Find where the given text appears and provide that cell's center as (X, Y) coordinate. 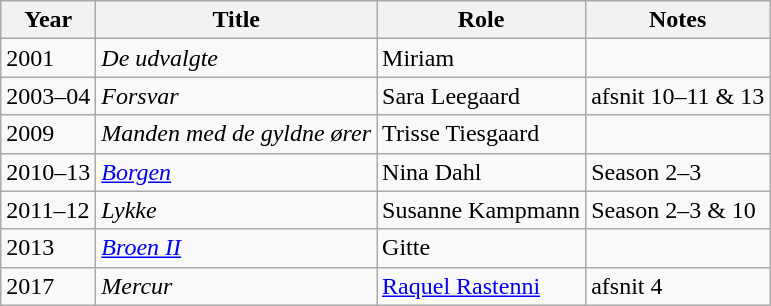
2011–12 (48, 210)
2009 (48, 134)
Nina Dahl (482, 172)
2001 (48, 58)
Miriam (482, 58)
Notes (678, 20)
Raquel Rastenni (482, 286)
De udvalgte (236, 58)
Broen II (236, 248)
2013 (48, 248)
Sara Leegaard (482, 96)
afsnit 4 (678, 286)
Lykke (236, 210)
2010–13 (48, 172)
afsnit 10–11 & 13 (678, 96)
Title (236, 20)
Forsvar (236, 96)
2017 (48, 286)
Mercur (236, 286)
Year (48, 20)
2003–04 (48, 96)
Susanne Kampmann (482, 210)
Gitte (482, 248)
Season 2–3 & 10 (678, 210)
Trisse Tiesgaard (482, 134)
Role (482, 20)
Season 2–3 (678, 172)
Borgen (236, 172)
Manden med de gyldne ører (236, 134)
